Identify which cell holds the provided text, then report its (X, Y) central coordinate. 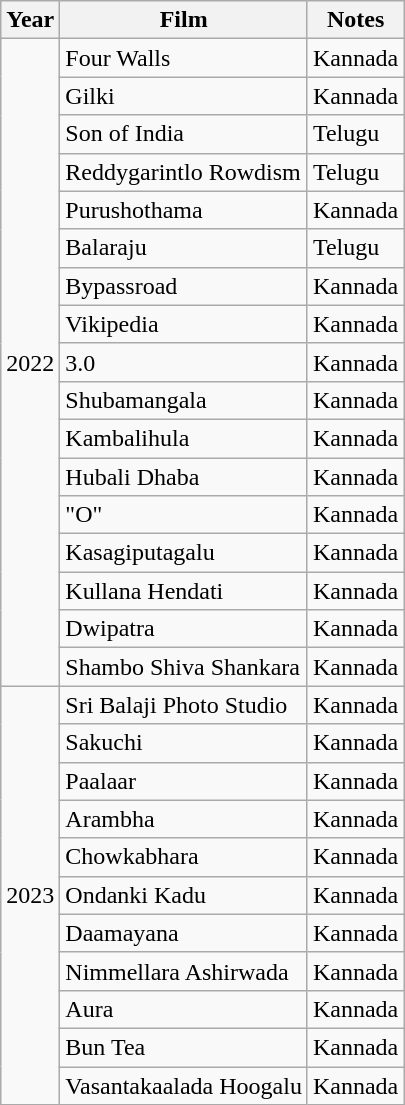
Notes (355, 20)
Film (184, 20)
Paalaar (184, 781)
Arambha (184, 819)
Sri Balaji Photo Studio (184, 705)
Kasagiputagalu (184, 553)
Year (30, 20)
Daamayana (184, 933)
Nimmellara Ashirwada (184, 971)
Chowkabhara (184, 857)
Purushothama (184, 210)
Dwipatra (184, 629)
Ondanki Kadu (184, 895)
2023 (30, 896)
Reddygarintlo Rowdism (184, 172)
2022 (30, 362)
"O" (184, 515)
Sakuchi (184, 743)
Bypassroad (184, 286)
Kullana Hendati (184, 591)
Balaraju (184, 248)
Vasantakaalada Hoogalu (184, 1085)
Vikipedia (184, 324)
Kambalihula (184, 438)
3.0 (184, 362)
Gilki (184, 96)
Hubali Dhaba (184, 477)
Shambo Shiva Shankara (184, 667)
Bun Tea (184, 1047)
Shubamangala (184, 400)
Son of India (184, 134)
Four Walls (184, 58)
Aura (184, 1009)
